Determine the (x, y) coordinate at the center of the cell enclosing the given text.  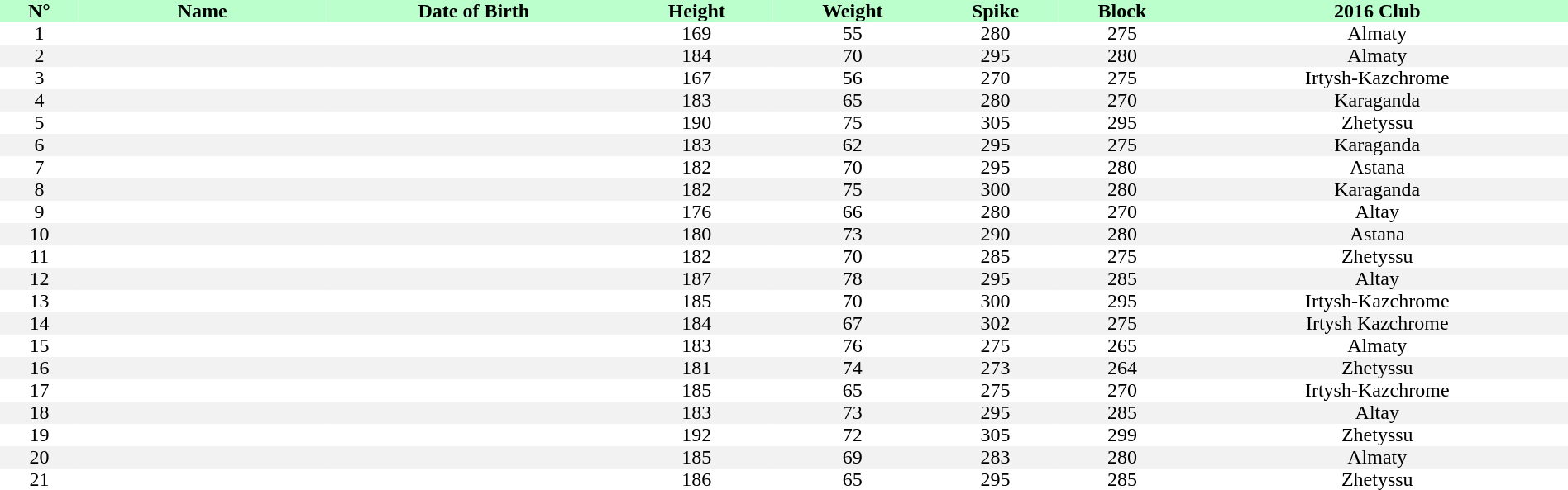
N° (40, 12)
2 (40, 56)
12 (40, 279)
8 (40, 190)
290 (996, 235)
Weight (853, 12)
19 (40, 435)
Irtysh Kazchrome (1377, 324)
4 (40, 101)
55 (853, 33)
187 (696, 279)
299 (1121, 435)
190 (696, 122)
181 (696, 369)
283 (996, 458)
6 (40, 145)
Height (696, 12)
265 (1121, 345)
67 (853, 324)
302 (996, 324)
2016 Club (1377, 12)
3 (40, 78)
264 (1121, 369)
20 (40, 458)
167 (696, 78)
10 (40, 235)
Spike (996, 12)
17 (40, 390)
14 (40, 324)
273 (996, 369)
5 (40, 122)
180 (696, 235)
9 (40, 212)
16 (40, 369)
62 (853, 145)
66 (853, 212)
56 (853, 78)
74 (853, 369)
13 (40, 301)
176 (696, 212)
72 (853, 435)
1 (40, 33)
Name (203, 12)
78 (853, 279)
15 (40, 345)
18 (40, 413)
192 (696, 435)
76 (853, 345)
69 (853, 458)
11 (40, 256)
Block (1121, 12)
Date of Birth (474, 12)
7 (40, 167)
169 (696, 33)
